Detect which cell encompasses the target text, then output its [X, Y] center coordinate. 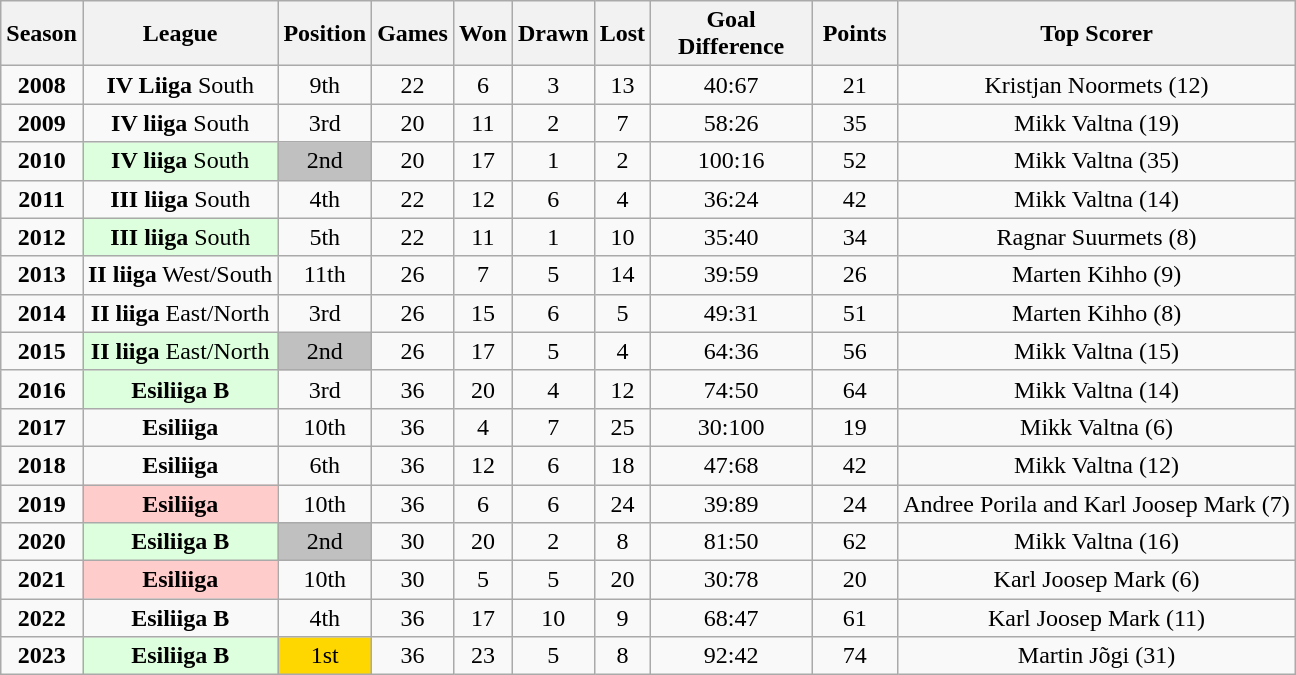
3 [553, 85]
Ragnar Suurmets (8) [1097, 237]
Mikk Valtna (19) [1097, 123]
2017 [42, 427]
74 [855, 656]
36:24 [732, 199]
2009 [42, 123]
52 [855, 161]
74:50 [732, 389]
2013 [42, 275]
9th [325, 85]
64:36 [732, 351]
2018 [42, 465]
Andree Porila and Karl Joosep Mark (7) [1097, 503]
13 [622, 85]
2021 [42, 580]
2023 [42, 656]
39:89 [732, 503]
2015 [42, 351]
Points [855, 34]
30:78 [732, 580]
Season [42, 34]
35 [855, 123]
2019 [42, 503]
Won [482, 34]
68:47 [732, 618]
58:26 [732, 123]
92:42 [732, 656]
IV Liiga South [180, 85]
23 [482, 656]
39:59 [732, 275]
40:67 [732, 85]
Kristjan Noormets (12) [1097, 85]
Games [413, 34]
100:16 [732, 161]
Position [325, 34]
Karl Joosep Mark (6) [1097, 580]
11th [325, 275]
81:50 [732, 542]
1st [325, 656]
56 [855, 351]
19 [855, 427]
51 [855, 313]
35:40 [732, 237]
Marten Kihho (8) [1097, 313]
6th [325, 465]
5th [325, 237]
18 [622, 465]
49:31 [732, 313]
2014 [42, 313]
Mikk Valtna (35) [1097, 161]
Goal Difference [732, 34]
2008 [42, 85]
Martin Jõgi (31) [1097, 656]
21 [855, 85]
Lost [622, 34]
Top Scorer [1097, 34]
62 [855, 542]
Marten Kihho (9) [1097, 275]
47:68 [732, 465]
2022 [42, 618]
2011 [42, 199]
Mikk Valtna (12) [1097, 465]
15 [482, 313]
25 [622, 427]
9 [622, 618]
League [180, 34]
Mikk Valtna (16) [1097, 542]
Mikk Valtna (6) [1097, 427]
Karl Joosep Mark (11) [1097, 618]
14 [622, 275]
2010 [42, 161]
64 [855, 389]
30:100 [732, 427]
Drawn [553, 34]
2012 [42, 237]
Mikk Valtna (15) [1097, 351]
2020 [42, 542]
61 [855, 618]
34 [855, 237]
2016 [42, 389]
II liiga West/South [180, 275]
